Capture the cell that displays the provided text and extract its [x, y] central coordinate. 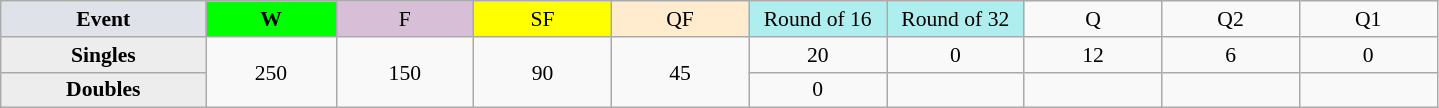
SF [543, 19]
Round of 16 [818, 19]
150 [405, 72]
12 [1093, 55]
Singles [104, 55]
20 [818, 55]
Q1 [1368, 19]
90 [543, 72]
45 [680, 72]
W [271, 19]
Q2 [1231, 19]
QF [680, 19]
Doubles [104, 90]
Round of 32 [955, 19]
F [405, 19]
Q [1093, 19]
250 [271, 72]
6 [1231, 55]
Event [104, 19]
